Scan for the cell matching the given text and deliver its [X, Y] coordinate at center. 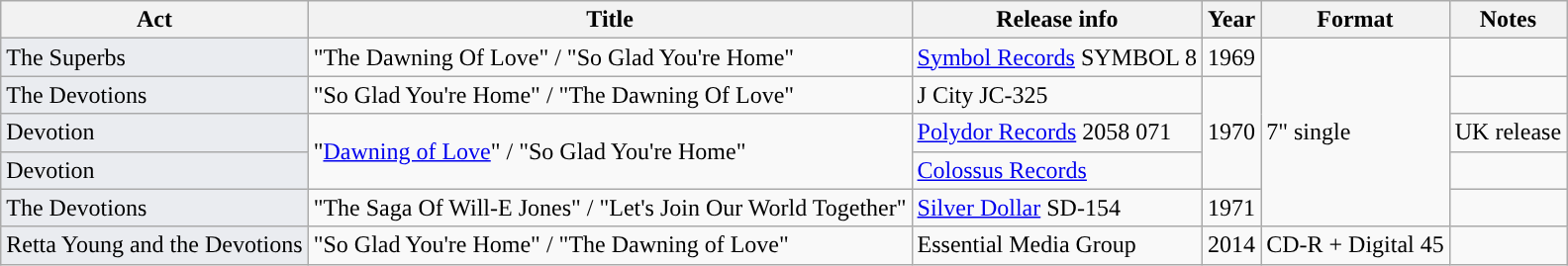
UK release [1508, 133]
7" single [1356, 133]
CD-R + Digital 45 [1356, 245]
Essential Media Group [1057, 245]
"Dawning of Love" / "So Glad You're Home" [610, 151]
"The Saga Of Will-E Jones" / "Let's Join Our World Together" [610, 208]
"So Glad You're Home" / "The Dawning Of Love" [610, 95]
1970 [1231, 133]
Retta Young and the Devotions [154, 245]
Colossus Records [1057, 170]
1971 [1231, 208]
Release info [1057, 20]
Polydor Records 2058 071 [1057, 133]
J City JC-325 [1057, 95]
Notes [1508, 20]
Format [1356, 20]
Symbol Records SYMBOL 8 [1057, 57]
2014 [1231, 245]
Year [1231, 20]
"So Glad You're Home" / "The Dawning of Love" [610, 245]
Title [610, 20]
"The Dawning Of Love" / "So Glad You're Home" [610, 57]
Silver Dollar SD-154 [1057, 208]
1969 [1231, 57]
Act [154, 20]
The Superbs [154, 57]
